For the text-containing cell, return its midpoint in (x, y) coordinate format. 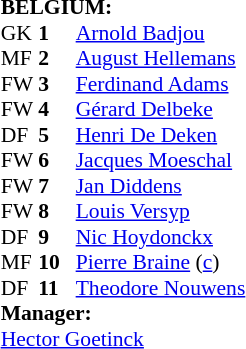
Ferdinand Adams (161, 84)
8 (57, 211)
11 (57, 288)
9 (57, 237)
1 (57, 33)
4 (57, 109)
Arnold Badjou (161, 33)
5 (57, 135)
August Hellemans (161, 59)
Henri De Deken (161, 135)
7 (57, 186)
3 (57, 84)
2 (57, 59)
Jacques Moeschal (161, 161)
Jan Diddens (161, 186)
GK (20, 33)
Louis Versyp (161, 211)
10 (57, 263)
Gérard Delbeke (161, 109)
6 (57, 161)
Pierre Braine (c) (161, 263)
Manager: (124, 313)
Nic Hoydonckx (161, 237)
Theodore Nouwens (161, 288)
